For the text-containing cell, return its midpoint in (X, Y) coordinate format. 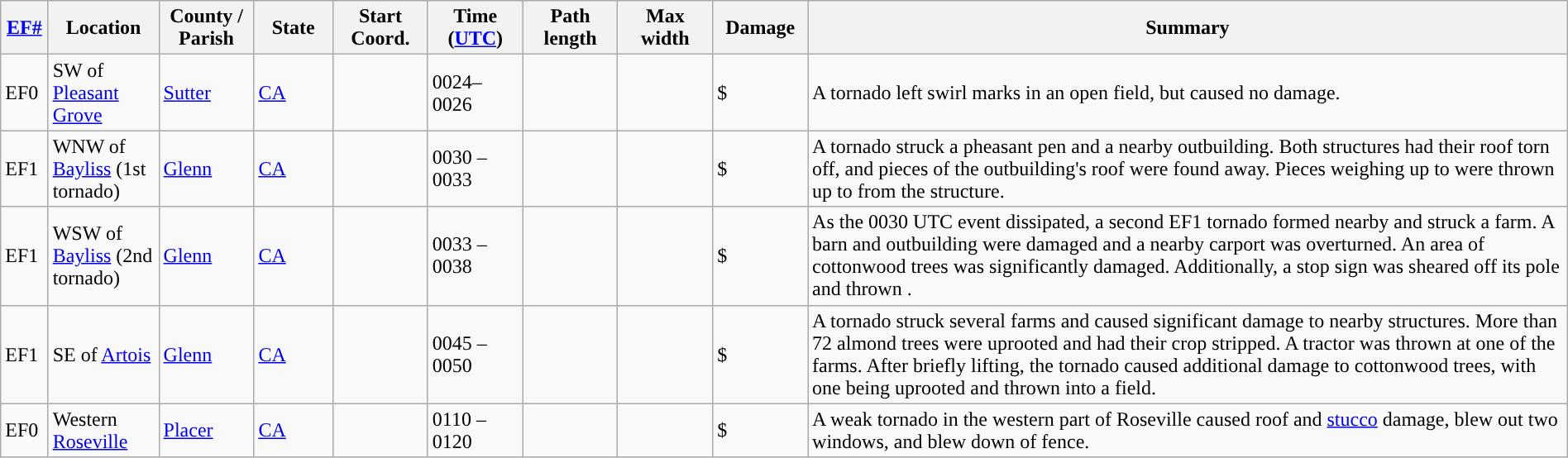
Sutter (207, 93)
0033 – 0038 (475, 256)
SE of Artois (103, 354)
Placer (207, 430)
WNW of Bayliss (1st tornado) (103, 169)
Max width (665, 28)
Damage (761, 28)
WSW of Bayliss (2nd tornado) (103, 256)
0030 – 0033 (475, 169)
State (294, 28)
Summary (1188, 28)
0110 – 0120 (475, 430)
Location (103, 28)
0045 – 0050 (475, 354)
0024–0026 (475, 93)
SW of Pleasant Grove (103, 93)
A tornado left swirl marks in an open field, but caused no damage. (1188, 93)
Start Coord. (380, 28)
County / Parish (207, 28)
Western Roseville (103, 430)
EF# (25, 28)
A weak tornado in the western part of Roseville caused roof and stucco damage, blew out two windows, and blew down of fence. (1188, 430)
Time (UTC) (475, 28)
Path length (571, 28)
